Detect which cell encompasses the target text, then output its (x, y) center coordinate. 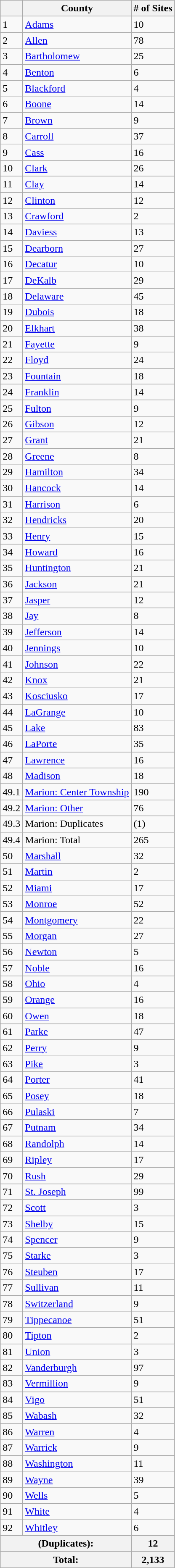
Martin (77, 872)
Porter (77, 1080)
31 (12, 504)
72 (12, 1208)
Whitley (77, 1528)
Fayette (77, 344)
Warren (77, 1431)
79 (12, 1320)
58 (12, 984)
Blackford (77, 88)
Fountain (77, 376)
Clinton (77, 200)
65 (12, 1096)
Owen (77, 1016)
23 (12, 376)
Jasper (77, 600)
64 (12, 1080)
Franklin (77, 392)
Gibson (77, 424)
Ripley (77, 1160)
49.4 (12, 840)
Brown (77, 120)
80 (12, 1336)
71 (12, 1192)
59 (12, 1000)
40 (12, 648)
Boone (77, 104)
Marion: Center Township (77, 792)
Bartholomew (77, 56)
30 (12, 488)
85 (12, 1415)
43 (12, 696)
Ohio (77, 984)
Knox (77, 680)
(1) (153, 824)
Rush (77, 1176)
Miami (77, 888)
265 (153, 840)
Spencer (77, 1240)
Warrick (77, 1447)
82 (12, 1368)
Parke (77, 1032)
190 (153, 792)
White (77, 1512)
Vigo (77, 1400)
Dubois (77, 312)
46 (12, 744)
Marion: Total (77, 840)
Starke (77, 1256)
57 (12, 968)
Switzerland (77, 1304)
19 (12, 312)
Lawrence (77, 760)
77 (12, 1288)
Madison (77, 776)
Pike (77, 1064)
Carroll (77, 136)
66 (12, 1112)
DeKalb (77, 280)
Wabash (77, 1415)
49.3 (12, 824)
Perry (77, 1048)
Clark (77, 168)
63 (12, 1064)
53 (12, 904)
Daviess (77, 232)
44 (12, 712)
68 (12, 1144)
69 (12, 1160)
42 (12, 680)
Washington (77, 1463)
Harrison (77, 504)
Jennings (77, 648)
Cass (77, 152)
48 (12, 776)
Tippecanoe (77, 1320)
Vermillion (77, 1384)
90 (12, 1496)
Noble (77, 968)
Dearborn (77, 248)
Steuben (77, 1272)
Clay (77, 184)
Lake (77, 728)
36 (12, 584)
74 (12, 1240)
Kosciusko (77, 696)
Adams (77, 24)
91 (12, 1512)
70 (12, 1176)
86 (12, 1431)
Hamilton (77, 472)
LaGrange (77, 712)
Union (77, 1352)
Shelby (77, 1224)
60 (12, 1016)
Marshall (77, 856)
28 (12, 456)
Scott (77, 1208)
67 (12, 1128)
Jefferson (77, 632)
73 (12, 1224)
Delaware (77, 296)
33 (12, 536)
Putnam (77, 1128)
75 (12, 1256)
Fulton (77, 408)
54 (12, 920)
Floyd (77, 360)
Wells (77, 1496)
61 (12, 1032)
88 (12, 1463)
50 (12, 856)
92 (12, 1528)
Benton (77, 72)
County (77, 8)
Greene (77, 456)
# of Sites (153, 8)
2,133 (153, 1560)
Randolph (77, 1144)
Hancock (77, 488)
Crawford (77, 216)
LaPorte (77, 744)
97 (153, 1368)
Tipton (77, 1336)
Morgan (77, 936)
Orange (77, 1000)
1 (12, 24)
Newton (77, 952)
Howard (77, 552)
Jackson (77, 584)
Marion: Duplicates (77, 824)
Sullivan (77, 1288)
Grant (77, 440)
62 (12, 1048)
89 (12, 1479)
Hendricks (77, 520)
81 (12, 1352)
Decatur (77, 264)
Elkhart (77, 328)
St. Joseph (77, 1192)
Allen (77, 40)
Posey (77, 1096)
Total: (66, 1560)
84 (12, 1400)
Huntington (77, 568)
99 (153, 1192)
Wayne (77, 1479)
Marion: Other (77, 808)
Henry (77, 536)
56 (12, 952)
87 (12, 1447)
Montgomery (77, 920)
49.2 (12, 808)
Monroe (77, 904)
(Duplicates): (66, 1544)
Johnson (77, 664)
49.1 (12, 792)
55 (12, 936)
Vanderburgh (77, 1368)
Jay (77, 616)
Pulaski (77, 1112)
